Identify which cell holds the provided text, then report its (X, Y) central coordinate. 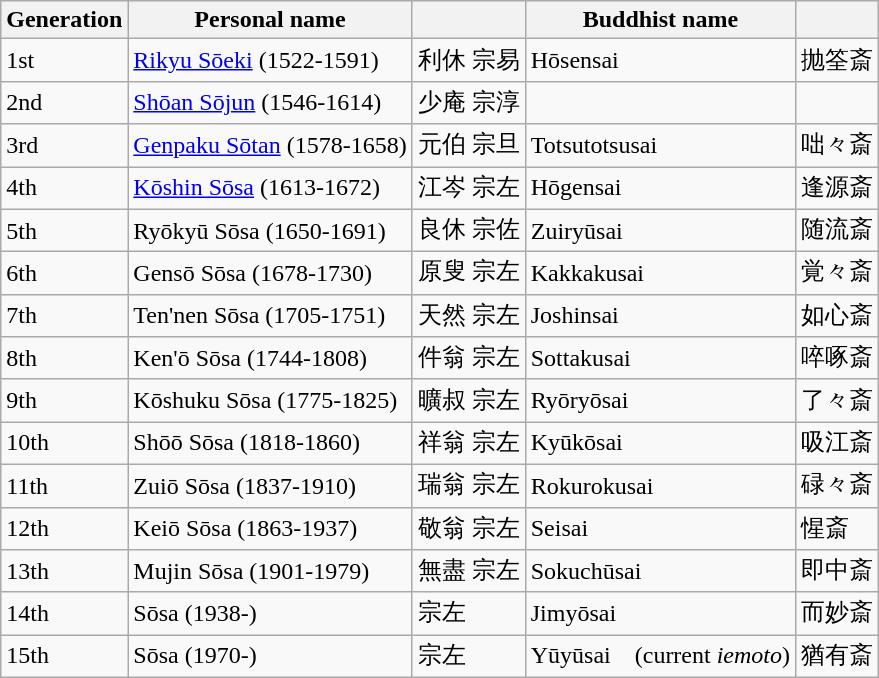
覚々斎 (838, 274)
Shōan Sōjun (1546-1614) (270, 102)
3rd (64, 146)
Ryōryōsai (660, 400)
Joshinsai (660, 316)
Buddhist name (660, 20)
即中斎 (838, 572)
件翁 宗左 (468, 358)
Yūyūsai (current iemoto) (660, 656)
Personal name (270, 20)
Shōō Sōsa (1818-1860) (270, 444)
2nd (64, 102)
吸江斎 (838, 444)
天然 宗左 (468, 316)
惺斎 (838, 528)
Kōshin Sōsa (1613-1672) (270, 188)
Genpaku Sōtan (1578-1658) (270, 146)
猶有斎 (838, 656)
原叟 宗左 (468, 274)
無盡 宗左 (468, 572)
9th (64, 400)
啐啄斎 (838, 358)
少庵 宗淳 (468, 102)
瑞翁 宗左 (468, 486)
7th (64, 316)
Sōsa (1970-) (270, 656)
Kakkakusai (660, 274)
Sottakusai (660, 358)
元伯 宗旦 (468, 146)
而妙斎 (838, 614)
江岑 宗左 (468, 188)
10th (64, 444)
Sokuchūsai (660, 572)
4th (64, 188)
碌々斎 (838, 486)
Rikyu Sōeki (1522-1591) (270, 60)
15th (64, 656)
Rokurokusai (660, 486)
咄々斎 (838, 146)
12th (64, 528)
5th (64, 230)
Ken'ō Sōsa (1744-1808) (270, 358)
Ryōkyū Sōsa (1650-1691) (270, 230)
Zuiō Sōsa (1837-1910) (270, 486)
8th (64, 358)
Sōsa (1938-) (270, 614)
Ten'nen Sōsa (1705-1751) (270, 316)
Gensō Sōsa (1678-1730) (270, 274)
祥翁 宗左 (468, 444)
逢源斎 (838, 188)
11th (64, 486)
抛筌斎 (838, 60)
14th (64, 614)
如心斎 (838, 316)
Generation (64, 20)
Kōshuku Sōsa (1775-1825) (270, 400)
Seisai (660, 528)
了々斎 (838, 400)
Totsutotsusai (660, 146)
Keiō Sōsa (1863-1937) (270, 528)
利休 宗易 (468, 60)
随流斎 (838, 230)
Zuiryūsai (660, 230)
Mujin Sōsa (1901-1979) (270, 572)
良休 宗佐 (468, 230)
1st (64, 60)
Hōgensai (660, 188)
曠叔 宗左 (468, 400)
Hōsensai (660, 60)
Kyūkōsai (660, 444)
Jimyōsai (660, 614)
6th (64, 274)
敬翁 宗左 (468, 528)
13th (64, 572)
